Return (X, Y) of the center of cell containing provided text 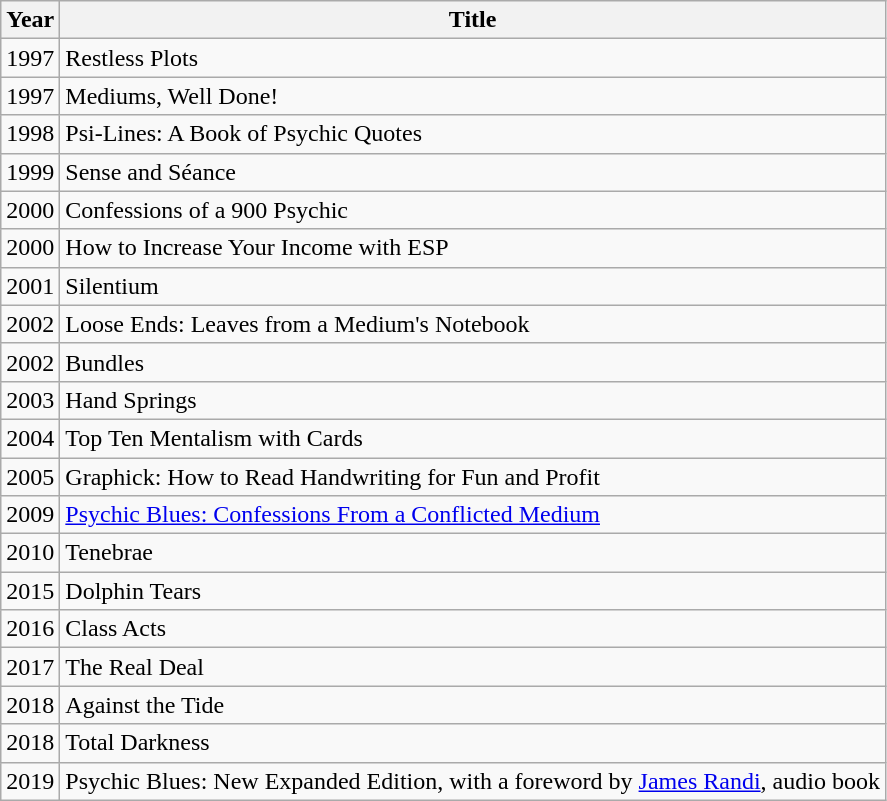
Psychic Blues: New Expanded Edition, with a foreword by James Randi, audio book (473, 781)
Sense and Séance (473, 172)
Title (473, 20)
Psi-Lines: A Book of Psychic Quotes (473, 134)
The Real Deal (473, 667)
2010 (30, 553)
Silentium (473, 286)
Class Acts (473, 629)
2005 (30, 477)
Confessions of a 900 Psychic (473, 210)
Bundles (473, 362)
Psychic Blues: Confessions From a Conflicted Medium (473, 515)
Restless Plots (473, 58)
2004 (30, 438)
2001 (30, 286)
Year (30, 20)
2015 (30, 591)
2003 (30, 400)
2017 (30, 667)
2016 (30, 629)
Tenebrae (473, 553)
2009 (30, 515)
2019 (30, 781)
Dolphin Tears (473, 591)
Graphick: How to Read Handwriting for Fun and Profit (473, 477)
1999 (30, 172)
Against the Tide (473, 705)
1998 (30, 134)
Loose Ends: Leaves from a Medium's Notebook (473, 324)
Hand Springs (473, 400)
Top Ten Mentalism with Cards (473, 438)
Mediums, Well Done! (473, 96)
How to Increase Your Income with ESP (473, 248)
Total Darkness (473, 743)
